Find where the given text appears and provide that cell's center as (x, y) coordinate. 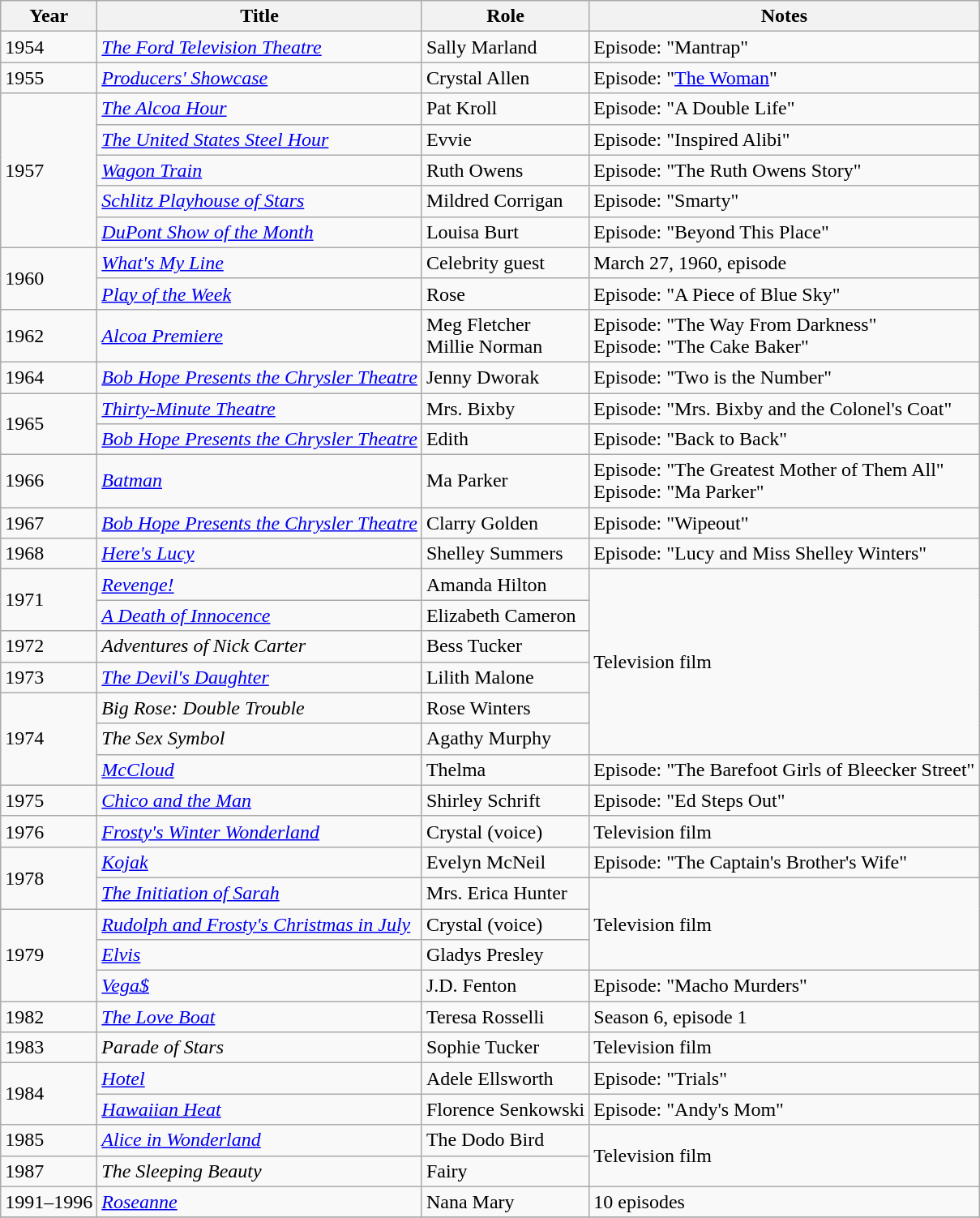
Episode: "Two is the Number" (785, 377)
1954 (49, 47)
1982 (49, 1017)
Elizabeth Cameron (505, 615)
Mrs. Bixby (505, 408)
Clarry Golden (505, 523)
Bess Tucker (505, 646)
1972 (49, 646)
Parade of Stars (259, 1048)
Episode: "Macho Murders" (785, 986)
Here's Lucy (259, 554)
1965 (49, 423)
Kojak (259, 862)
Episode: "Beyond This Place" (785, 232)
A Death of Innocence (259, 615)
1957 (49, 170)
Jenny Dworak (505, 377)
1962 (49, 336)
1971 (49, 600)
Mildred Corrigan (505, 201)
Fairy (505, 1171)
The Sex Symbol (259, 739)
The United States Steel Hour (259, 139)
Hotel (259, 1079)
Crystal Allen (505, 78)
Louisa Burt (505, 232)
Episode: "The Way From Darkness"Episode: "The Cake Baker" (785, 336)
Wagon Train (259, 170)
J.D. Fenton (505, 986)
Episode: "Mantrap" (785, 47)
Rose (505, 294)
Producers' Showcase (259, 78)
Teresa Rosselli (505, 1017)
Episode: "Andy's Mom" (785, 1109)
1983 (49, 1048)
Episode: "Wipeout" (785, 523)
1984 (49, 1094)
1968 (49, 554)
10 episodes (785, 1202)
1955 (49, 78)
Episode: "The Greatest Mother of Them All"Episode: "Ma Parker" (785, 482)
Agathy Murphy (505, 739)
1967 (49, 523)
Nana Mary (505, 1202)
Episode: "Back to Back" (785, 440)
Episode: "Mrs. Bixby and the Colonel's Coat" (785, 408)
Schlitz Playhouse of Stars (259, 201)
What's My Line (259, 263)
Meg FletcherMillie Norman (505, 336)
Episode: "The Barefoot Girls of Bleecker Street" (785, 770)
Year (49, 16)
March 27, 1960, episode (785, 263)
Play of the Week (259, 294)
Batman (259, 482)
The Love Boat (259, 1017)
Evvie (505, 139)
1985 (49, 1140)
1987 (49, 1171)
Hawaiian Heat (259, 1109)
Revenge! (259, 585)
Chico and the Man (259, 800)
The Sleeping Beauty (259, 1171)
Episode: "The Ruth Owens Story" (785, 170)
DuPont Show of the Month (259, 232)
1964 (49, 377)
The Alcoa Hour (259, 109)
Evelyn McNeil (505, 862)
Adele Ellsworth (505, 1079)
Shirley Schrift (505, 800)
Roseanne (259, 1202)
Mrs. Erica Hunter (505, 893)
Gladys Presley (505, 955)
Thelma (505, 770)
The Ford Television Theatre (259, 47)
Episode: "A Double Life" (785, 109)
Season 6, episode 1 (785, 1017)
Alice in Wonderland (259, 1140)
Episode: "Trials" (785, 1079)
The Initiation of Sarah (259, 893)
Episode: "Lucy and Miss Shelley Winters" (785, 554)
Episode: "Ed Steps Out" (785, 800)
Adventures of Nick Carter (259, 646)
1991–1996 (49, 1202)
1979 (49, 954)
Role (505, 16)
Sally Marland (505, 47)
The Devil's Daughter (259, 677)
Episode: "Smarty" (785, 201)
Notes (785, 16)
Alcoa Premiere (259, 336)
Celebrity guest (505, 263)
Amanda Hilton (505, 585)
Episode: "The Captain's Brother's Wife" (785, 862)
McCloud (259, 770)
Lilith Malone (505, 677)
1975 (49, 800)
Shelley Summers (505, 554)
Episode: "The Woman" (785, 78)
1960 (49, 278)
Sophie Tucker (505, 1048)
Ruth Owens (505, 170)
1978 (49, 877)
Title (259, 16)
Rose Winters (505, 708)
Elvis (259, 955)
1974 (49, 739)
Edith (505, 440)
Thirty-Minute Theatre (259, 408)
Pat Kroll (505, 109)
Florence Senkowski (505, 1109)
Frosty's Winter Wonderland (259, 831)
The Dodo Bird (505, 1140)
Ma Parker (505, 482)
1973 (49, 677)
Big Rose: Double Trouble (259, 708)
1966 (49, 482)
Episode: "A Piece of Blue Sky" (785, 294)
Rudolph and Frosty's Christmas in July (259, 924)
Vega$ (259, 986)
Episode: "Inspired Alibi" (785, 139)
1976 (49, 831)
